Provide the [X, Y] coordinate of the cell's center where the given text is located.  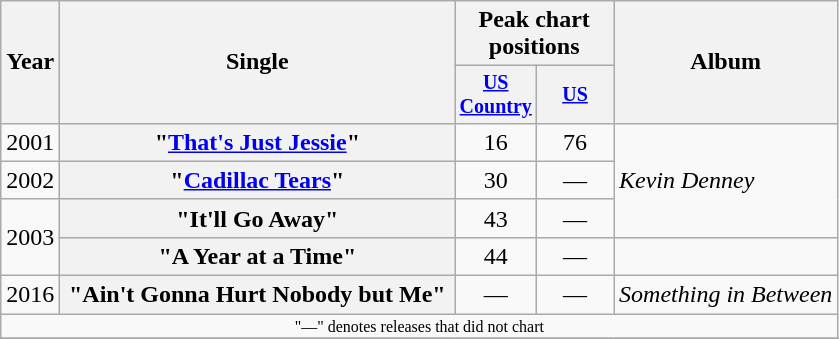
76 [576, 142]
Kevin Denney [726, 180]
Peak chartpositions [534, 34]
2001 [30, 142]
"Ain't Gonna Hurt Nobody but Me" [258, 295]
43 [496, 218]
Year [30, 62]
Album [726, 62]
2016 [30, 295]
16 [496, 142]
2002 [30, 180]
US Country [496, 94]
30 [496, 180]
US [576, 94]
2003 [30, 237]
Something in Between [726, 295]
Single [258, 62]
"—" denotes releases that did not chart [420, 326]
44 [496, 256]
"A Year at a Time" [258, 256]
"That's Just Jessie" [258, 142]
"Cadillac Tears" [258, 180]
"It'll Go Away" [258, 218]
